Locate the cell with the specified text and output its (x, y) center coordinate. 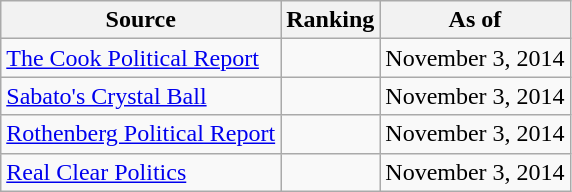
Rothenberg Political Report (141, 134)
The Cook Political Report (141, 58)
Sabato's Crystal Ball (141, 96)
As of (475, 20)
Ranking (330, 20)
Source (141, 20)
Real Clear Politics (141, 172)
